Scan for the cell matching the given text and deliver its [x, y] coordinate at center. 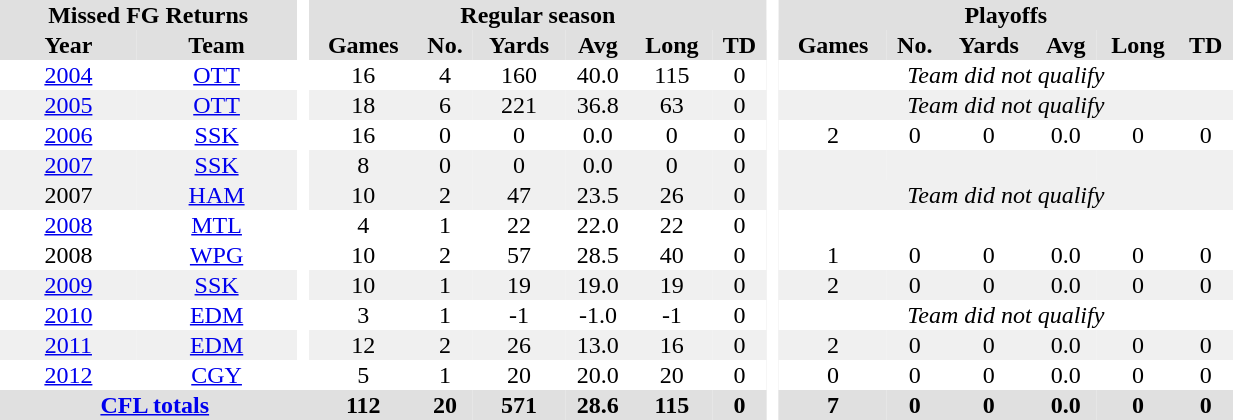
2012 [68, 375]
6 [445, 105]
160 [519, 75]
40.0 [598, 75]
22.0 [598, 225]
Missed FG Returns [148, 15]
2004 [68, 75]
12 [363, 345]
112 [363, 405]
63 [672, 105]
3 [363, 315]
40 [672, 255]
2006 [68, 135]
Regular season [538, 15]
WPG [217, 255]
57 [519, 255]
2010 [68, 315]
Team [217, 45]
23.5 [598, 195]
47 [519, 195]
-1.0 [598, 315]
19.0 [598, 285]
571 [519, 405]
28.5 [598, 255]
CFL totals [154, 405]
HAM [217, 195]
CGY [217, 375]
28.6 [598, 405]
221 [519, 105]
2005 [68, 105]
Year [68, 45]
Playoffs [1006, 15]
8 [363, 165]
18 [363, 105]
13.0 [598, 345]
36.8 [598, 105]
2009 [68, 285]
2011 [68, 345]
MTL [217, 225]
7 [833, 405]
5 [363, 375]
20.0 [598, 375]
